Capture the cell that displays the provided text and extract its [x, y] central coordinate. 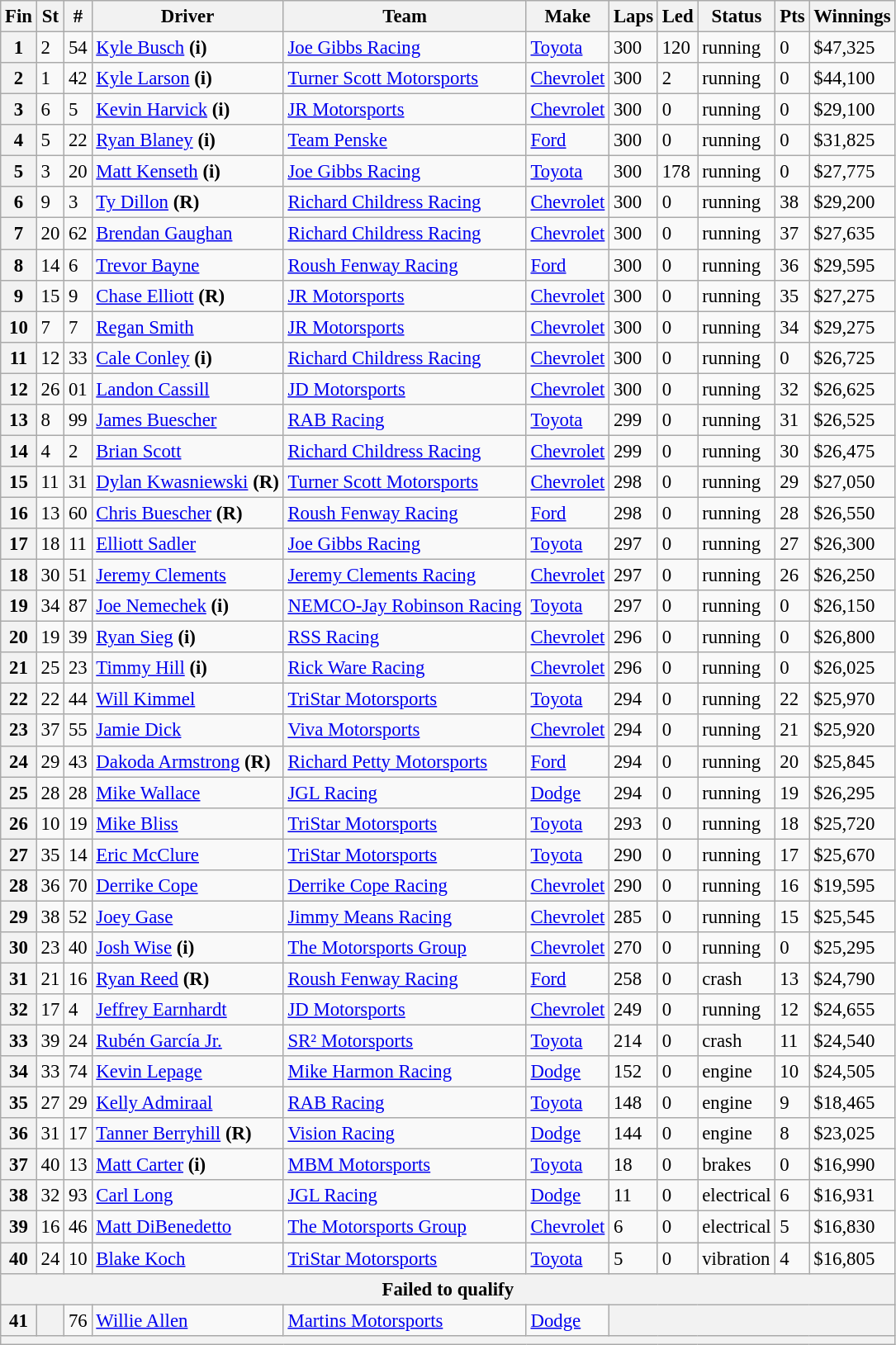
Derrike Cope Racing [405, 886]
249 [634, 1010]
St [50, 17]
Cale Conley (i) [187, 358]
# [78, 17]
$25,720 [852, 823]
Jeffrey Earnhardt [187, 1010]
Mike Harmon Racing [405, 1072]
Chris Buescher (R) [187, 513]
60 [78, 513]
$47,325 [852, 48]
$29,100 [852, 110]
$26,025 [852, 668]
Brian Scott [187, 451]
$26,295 [852, 793]
$27,775 [852, 172]
Regan Smith [187, 327]
SR² Motorsports [405, 1041]
285 [634, 916]
$26,250 [852, 575]
54 [78, 48]
$27,635 [852, 234]
$26,625 [852, 389]
$16,990 [852, 1165]
Ty Dillon (R) [187, 202]
$25,920 [852, 731]
Driver [187, 17]
Dylan Kwasniewski (R) [187, 482]
62 [78, 234]
Kyle Larson (i) [187, 78]
Kelly Admiraal [187, 1103]
42 [78, 78]
Joey Gase [187, 916]
Winnings [852, 17]
$24,790 [852, 978]
Matt Carter (i) [187, 1165]
Ryan Reed (R) [187, 978]
Laps [634, 17]
Matt Kenseth (i) [187, 172]
Brendan Gaughan [187, 234]
RSS Racing [405, 637]
$25,970 [852, 699]
87 [78, 606]
Will Kimmel [187, 699]
$16,830 [852, 1227]
Willie Allen [187, 1320]
$26,550 [852, 513]
$29,275 [852, 327]
Rick Ware Racing [405, 668]
$19,595 [852, 886]
Chase Elliott (R) [187, 296]
144 [634, 1134]
Mike Bliss [187, 823]
$26,475 [852, 451]
$44,100 [852, 78]
Ryan Sieg (i) [187, 637]
Jamie Dick [187, 731]
Elliott Sadler [187, 544]
$26,725 [852, 358]
$29,200 [852, 202]
$16,931 [852, 1196]
$25,295 [852, 948]
293 [634, 823]
76 [78, 1320]
Pts [793, 17]
55 [78, 731]
brakes [737, 1165]
74 [78, 1072]
$26,150 [852, 606]
44 [78, 699]
$26,800 [852, 637]
$25,670 [852, 855]
46 [78, 1227]
Viva Motorsports [405, 731]
Led [677, 17]
Mike Wallace [187, 793]
Kevin Lepage [187, 1072]
Matt DiBenedetto [187, 1227]
Joe Nemechek (i) [187, 606]
MBM Motorsports [405, 1165]
Tanner Berryhill (R) [187, 1134]
$27,275 [852, 296]
41 [19, 1320]
Team Penske [405, 140]
$24,540 [852, 1041]
$23,025 [852, 1134]
Landon Cassill [187, 389]
Eric McClure [187, 855]
Trevor Bayne [187, 265]
93 [78, 1196]
$29,595 [852, 265]
99 [78, 420]
70 [78, 886]
Jimmy Means Racing [405, 916]
Jeremy Clements Racing [405, 575]
vibration [737, 1258]
51 [78, 575]
52 [78, 916]
214 [634, 1041]
178 [677, 172]
Richard Petty Motorsports [405, 761]
Carl Long [187, 1196]
Josh Wise (i) [187, 948]
152 [634, 1072]
Make [567, 17]
148 [634, 1103]
120 [677, 48]
Timmy Hill (i) [187, 668]
$26,300 [852, 544]
$24,505 [852, 1072]
James Buescher [187, 420]
NEMCO-Jay Robinson Racing [405, 606]
$16,805 [852, 1258]
258 [634, 978]
Jeremy Clements [187, 575]
43 [78, 761]
01 [78, 389]
Dakoda Armstrong (R) [187, 761]
$27,050 [852, 482]
$25,845 [852, 761]
Blake Koch [187, 1258]
Martins Motorsports [405, 1320]
Failed to qualify [448, 1289]
$25,545 [852, 916]
270 [634, 948]
Fin [19, 17]
Team [405, 17]
$24,655 [852, 1010]
Derrike Cope [187, 886]
$31,825 [852, 140]
Ryan Blaney (i) [187, 140]
Rubén García Jr. [187, 1041]
Kyle Busch (i) [187, 48]
Vision Racing [405, 1134]
$26,525 [852, 420]
$18,465 [852, 1103]
Status [737, 17]
Kevin Harvick (i) [187, 110]
